Find where the given text appears and provide that cell's center as [x, y] coordinate. 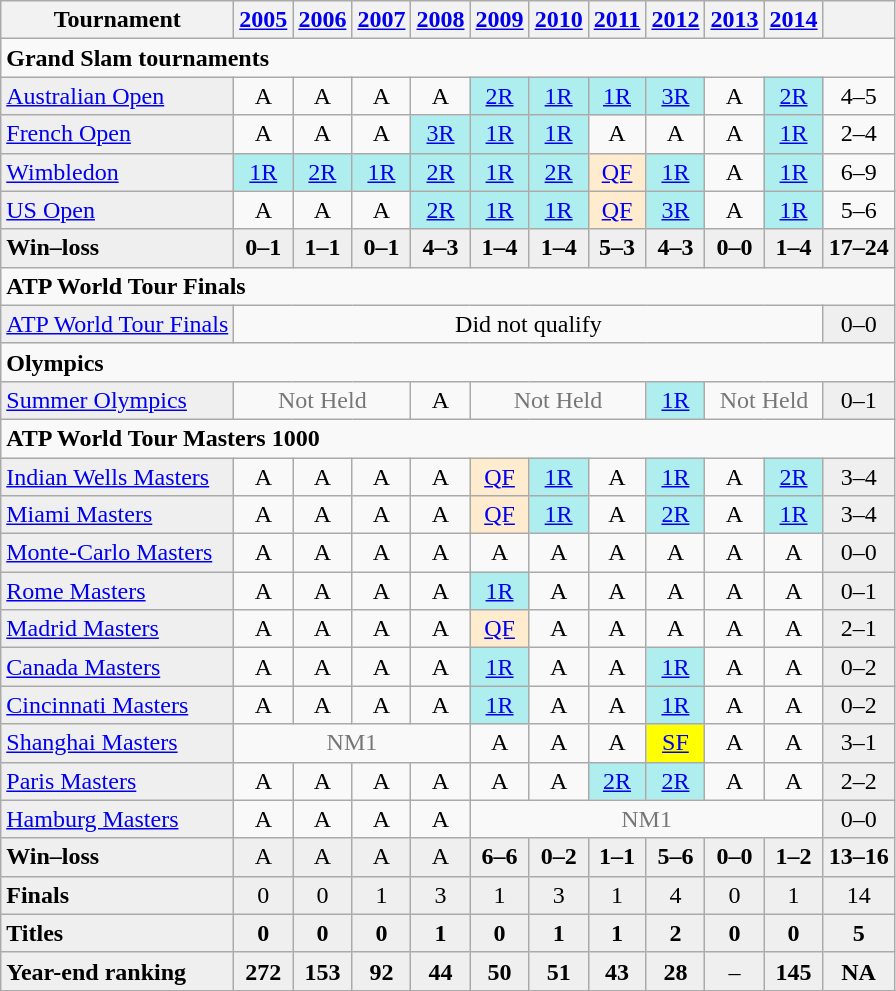
3–1 [858, 743]
Hamburg Masters [118, 819]
2011 [617, 20]
51 [558, 971]
6–6 [500, 857]
2005 [264, 20]
2009 [500, 20]
2–4 [858, 134]
2–2 [858, 781]
5–3 [617, 248]
US Open [118, 210]
SF [676, 743]
Canada Masters [118, 667]
ATP World Tour Masters 1000 [448, 438]
14 [858, 895]
Grand Slam tournaments [448, 58]
Did not qualify [528, 324]
17–24 [858, 248]
13–16 [858, 857]
Shanghai Masters [118, 743]
92 [382, 971]
Indian Wells Masters [118, 477]
43 [617, 971]
Year-end ranking [118, 971]
2008 [440, 20]
Titles [118, 933]
Australian Open [118, 96]
NA [858, 971]
Rome Masters [118, 591]
4–5 [858, 96]
– [734, 971]
28 [676, 971]
Miami Masters [118, 515]
Summer Olympics [118, 400]
Monte-Carlo Masters [118, 553]
2–1 [858, 629]
French Open [118, 134]
Tournament [118, 20]
Paris Masters [118, 781]
272 [264, 971]
Cincinnati Masters [118, 705]
6–9 [858, 172]
2014 [794, 20]
Madrid Masters [118, 629]
44 [440, 971]
2006 [322, 20]
2 [676, 933]
Finals [118, 895]
2012 [676, 20]
50 [500, 971]
4 [676, 895]
2007 [382, 20]
2010 [558, 20]
5 [858, 933]
145 [794, 971]
153 [322, 971]
2013 [734, 20]
Olympics [448, 362]
Wimbledon [118, 172]
1–2 [794, 857]
